For the text-containing cell, return its midpoint in (x, y) coordinate format. 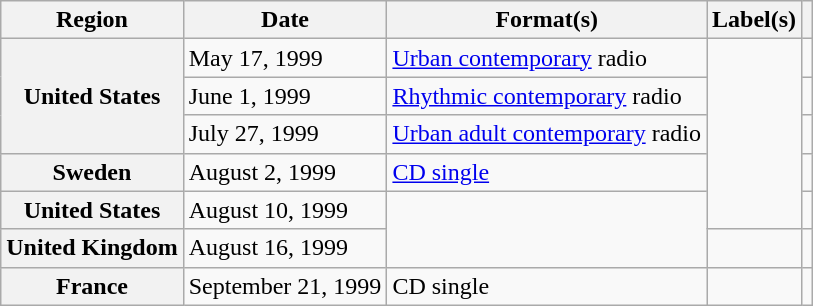
August 2, 1999 (285, 172)
France (92, 286)
June 1, 1999 (285, 96)
September 21, 1999 (285, 286)
Format(s) (547, 20)
Date (285, 20)
United Kingdom (92, 248)
August 16, 1999 (285, 248)
Urban contemporary radio (547, 58)
July 27, 1999 (285, 134)
Label(s) (754, 20)
Region (92, 20)
Rhythmic contemporary radio (547, 96)
Urban adult contemporary radio (547, 134)
August 10, 1999 (285, 210)
May 17, 1999 (285, 58)
Sweden (92, 172)
